Scan for the cell matching the given text and deliver its [X, Y] coordinate at center. 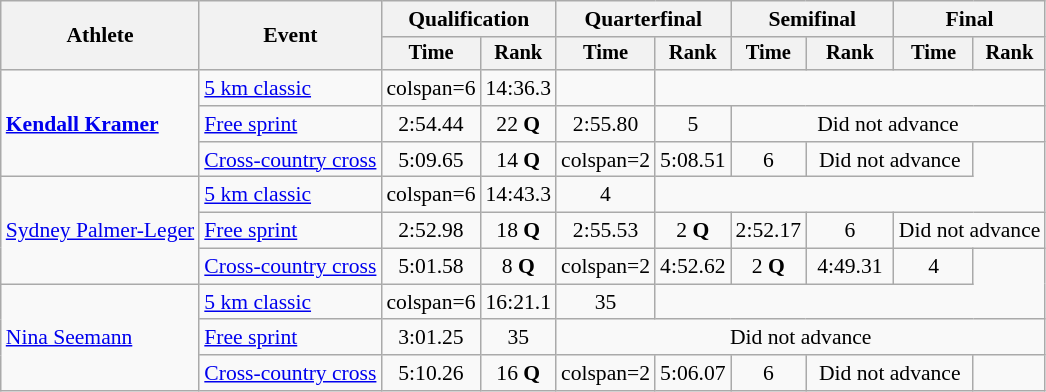
Final [970, 19]
2:54.44 [430, 124]
2:52.98 [430, 231]
5:01.58 [430, 267]
5 [692, 124]
3:01.25 [430, 338]
4:49.31 [850, 267]
5:09.65 [430, 160]
Athlete [100, 36]
Nina Seemann [100, 338]
5:10.26 [430, 373]
2:55.53 [606, 231]
16 Q [518, 373]
Qualification [468, 19]
2:52.17 [768, 231]
22 Q [518, 124]
Semifinal [812, 19]
14 Q [518, 160]
Sydney Palmer-Leger [100, 230]
2:55.80 [606, 124]
8 Q [518, 267]
4:52.62 [692, 267]
5:06.07 [692, 373]
18 Q [518, 231]
Event [290, 36]
Kendall Kramer [100, 124]
Quarterfinal [644, 19]
14:43.3 [518, 195]
16:21.1 [518, 302]
5:08.51 [692, 160]
14:36.3 [518, 88]
